Pinpoint the cell where the given text exists, returning its [x, y] midpoint coordinate. 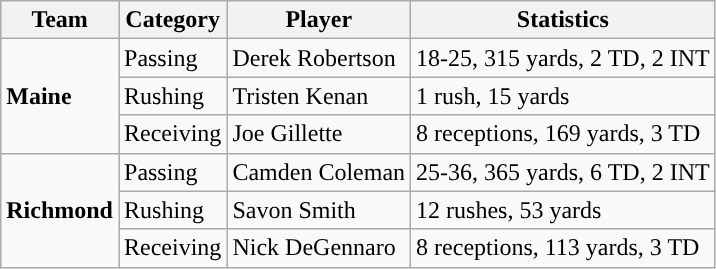
Statistics [564, 20]
Camden Coleman [319, 172]
Category [172, 20]
8 receptions, 169 yards, 3 TD [564, 134]
Tristen Kenan [319, 96]
18-25, 315 yards, 2 TD, 2 INT [564, 58]
Savon Smith [319, 210]
Team [60, 20]
Joe Gillette [319, 134]
Player [319, 20]
Maine [60, 96]
25-36, 365 yards, 6 TD, 2 INT [564, 172]
1 rush, 15 yards [564, 96]
Derek Robertson [319, 58]
12 rushes, 53 yards [564, 210]
Richmond [60, 210]
8 receptions, 113 yards, 3 TD [564, 248]
Nick DeGennaro [319, 248]
